Return [X, Y] of the center of cell containing provided text 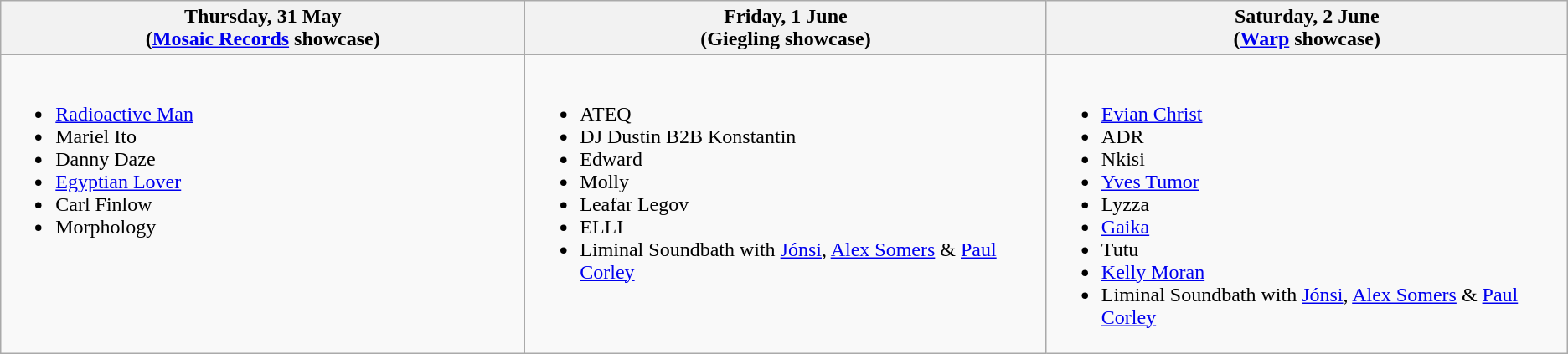
Evian ChristADRNkisiYves TumorLyzzaGaikaTutuKelly MoranLiminal Soundbath with Jónsi, Alex Somers & Paul Corley [1307, 204]
Radioactive ManMariel ItoDanny DazeEgyptian LoverCarl FinlowMorphology [263, 204]
ATEQDJ Dustin B2B KonstantinEdwardMollyLeafar LegovELLILiminal Soundbath with Jónsi, Alex Somers & Paul Corley [786, 204]
Saturday, 2 June(Warp showcase) [1307, 28]
Friday, 1 June(Giegling showcase) [786, 28]
Thursday, 31 May(Mosaic Records showcase) [263, 28]
